For the text-containing cell, return its midpoint in [x, y] coordinate format. 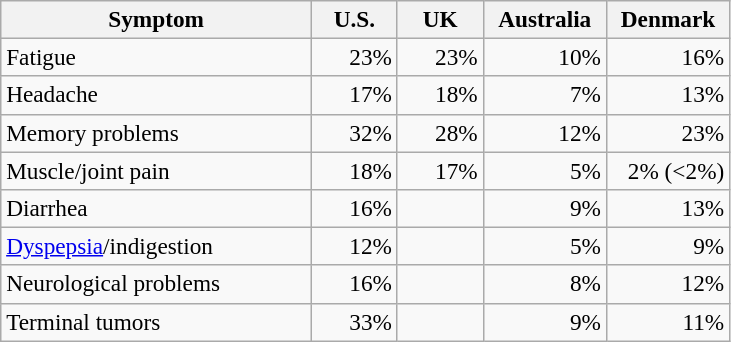
7% [544, 95]
8% [544, 284]
10% [544, 57]
U.S. [355, 19]
UK [440, 19]
Muscle/joint pain [156, 170]
32% [355, 133]
Headache [156, 95]
Dyspepsia/indigestion [156, 246]
Diarrhea [156, 208]
Australia [544, 19]
Terminal tumors [156, 322]
Denmark [668, 19]
Symptom [156, 19]
Memory problems [156, 133]
11% [668, 322]
Fatigue [156, 57]
28% [440, 133]
Neurological problems [156, 284]
33% [355, 322]
2% (<2%) [668, 170]
